Locate the cell with the specified text and output its (X, Y) center coordinate. 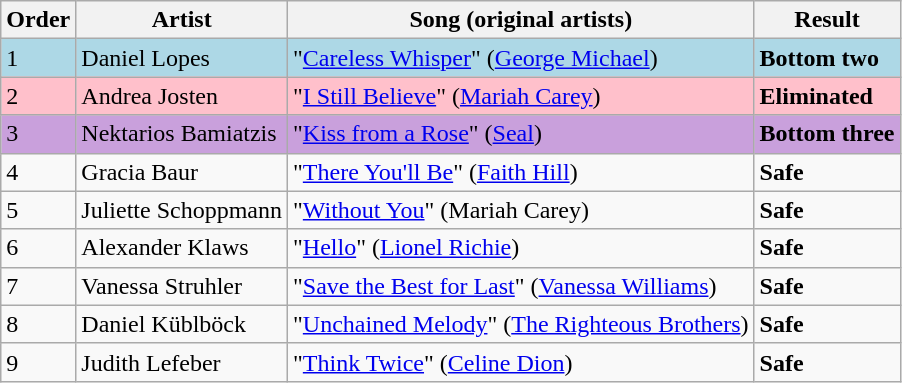
Order (38, 20)
6 (38, 248)
Bottom three (827, 134)
Daniel Lopes (182, 58)
Artist (182, 20)
"Without You" (Mariah Carey) (522, 210)
4 (38, 172)
"Think Twice" (Celine Dion) (522, 362)
7 (38, 286)
"Careless Whisper" (George Michael) (522, 58)
Eliminated (827, 96)
3 (38, 134)
1 (38, 58)
Judith Lefeber (182, 362)
"I Still Believe" (Mariah Carey) (522, 96)
Gracia Baur (182, 172)
Daniel Küblböck (182, 324)
Alexander Klaws (182, 248)
"Save the Best for Last" (Vanessa Williams) (522, 286)
Andrea Josten (182, 96)
Vanessa Struhler (182, 286)
"Unchained Melody" (The Righteous Brothers) (522, 324)
"There You'll Be" (Faith Hill) (522, 172)
Nektarios Bamiatzis (182, 134)
9 (38, 362)
Juliette Schoppmann (182, 210)
Result (827, 20)
Bottom two (827, 58)
2 (38, 96)
5 (38, 210)
"Hello" (Lionel Richie) (522, 248)
Song (original artists) (522, 20)
8 (38, 324)
"Kiss from a Rose" (Seal) (522, 134)
